Find where the given text appears and provide that cell's center as (X, Y) coordinate. 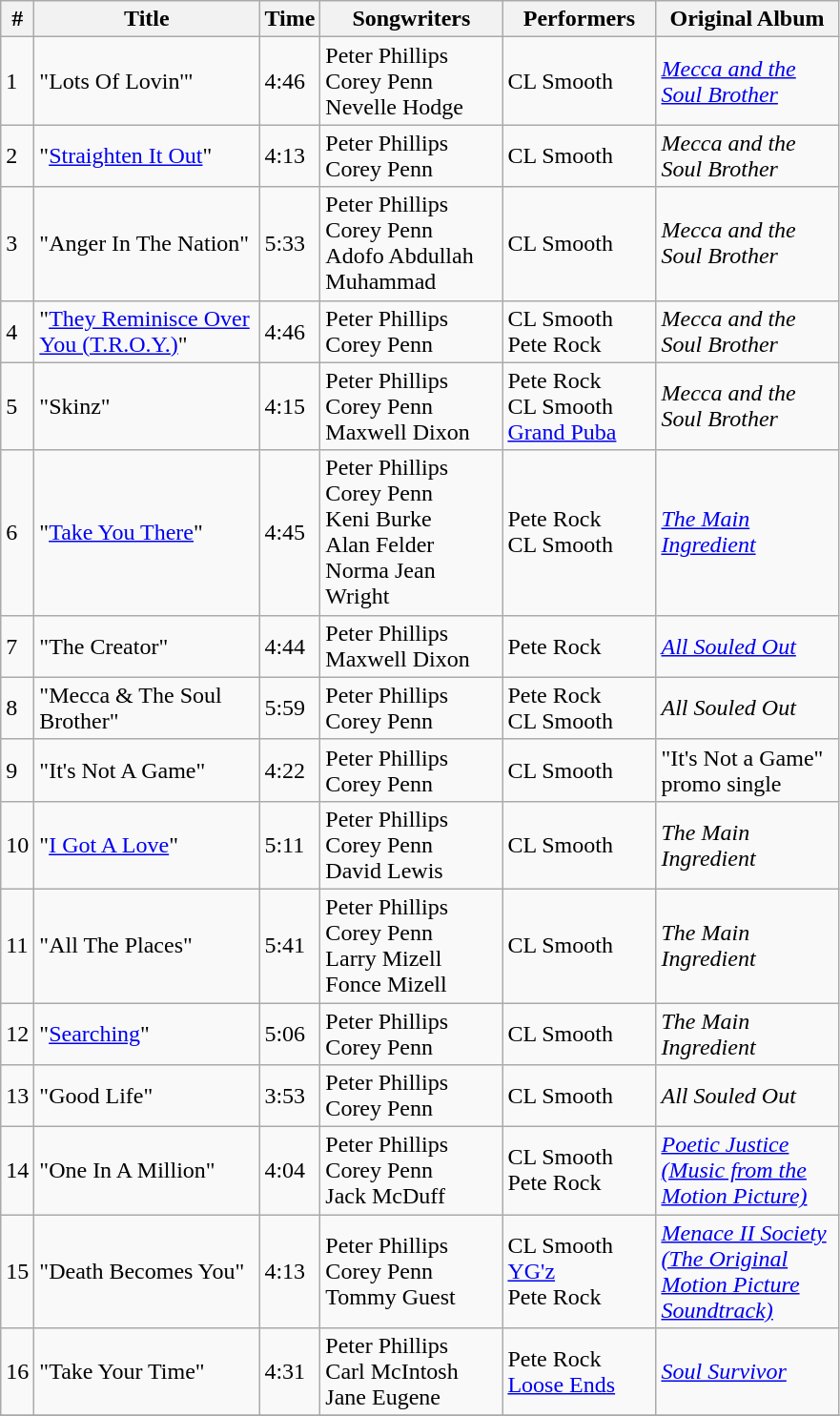
3 (17, 244)
Time (290, 19)
"It's Not A Game" (147, 770)
"Take You There" (147, 532)
Performers (580, 19)
Title (147, 19)
Peter PhillipsCorey PennJack McDuff (412, 1171)
"I Got A Love" (147, 845)
10 (17, 845)
4:22 (290, 770)
Peter PhillipsCorey PennKeni BurkeAlan FelderNorma Jean Wright (412, 532)
8 (17, 708)
16 (17, 1372)
"The Creator" (147, 646)
11 (17, 946)
Menace II Society (The Original Motion Picture Soundtrack) (748, 1272)
"Lots Of Lovin'" (147, 81)
Poetic Justice (Music from the Motion Picture) (748, 1171)
"Anger In The Nation" (147, 244)
2 (17, 156)
"All The Places" (147, 946)
Songwriters (412, 19)
14 (17, 1171)
12 (17, 1034)
"Mecca & The Soul Brother" (147, 708)
Pete RockLoose Ends (580, 1372)
"One In A Million" (147, 1171)
"Good Life" (147, 1097)
4:45 (290, 532)
5:41 (290, 946)
"Take Your Time" (147, 1372)
9 (17, 770)
# (17, 19)
Pete Rock (580, 646)
Peter PhillipsCorey PennNevelle Hodge (412, 81)
4 (17, 332)
Peter PhillipsCorey PennLarry MizellFonce Mizell (412, 946)
6 (17, 532)
5:11 (290, 845)
3:53 (290, 1097)
Peter PhillipsMaxwell Dixon (412, 646)
Peter PhillipsCorey PennAdofo Abdullah Muhammad (412, 244)
4:04 (290, 1171)
13 (17, 1097)
Soul Survivor (748, 1372)
"Skinz" (147, 406)
Peter PhillipsCorey PennTommy Guest (412, 1272)
"They Reminisce Over You (T.R.O.Y.)" (147, 332)
5:33 (290, 244)
1 (17, 81)
"Straighten It Out" (147, 156)
4:15 (290, 406)
4:31 (290, 1372)
"Searching" (147, 1034)
"It's Not a Game" promo single (748, 770)
CL SmoothYG'zPete Rock (580, 1272)
5:06 (290, 1034)
Peter PhillipsCarl McIntoshJane Eugene (412, 1372)
5:59 (290, 708)
5 (17, 406)
Pete RockCL SmoothGrand Puba (580, 406)
"Death Becomes You" (147, 1272)
Peter PhillipsCorey PennMaxwell Dixon (412, 406)
Peter PhillipsCorey PennDavid Lewis (412, 845)
Original Album (748, 19)
15 (17, 1272)
7 (17, 646)
4:44 (290, 646)
